Provide the [x, y] coordinate of the cell's center where the given text is located.  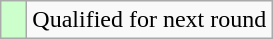
Qualified for next round [150, 20]
